Provide the (X, Y) coordinate of the cell's center where the given text is located.  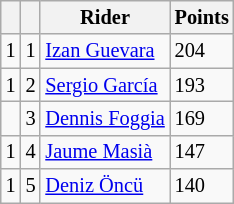
5 (31, 186)
Izan Guevara (104, 51)
147 (202, 152)
193 (202, 85)
140 (202, 186)
Jaume Masià (104, 152)
204 (202, 51)
169 (202, 118)
Sergio García (104, 85)
2 (31, 85)
4 (31, 152)
Points (202, 17)
Deniz Öncü (104, 186)
Rider (104, 17)
3 (31, 118)
Dennis Foggia (104, 118)
